Return (X, Y) of the center of cell containing provided text 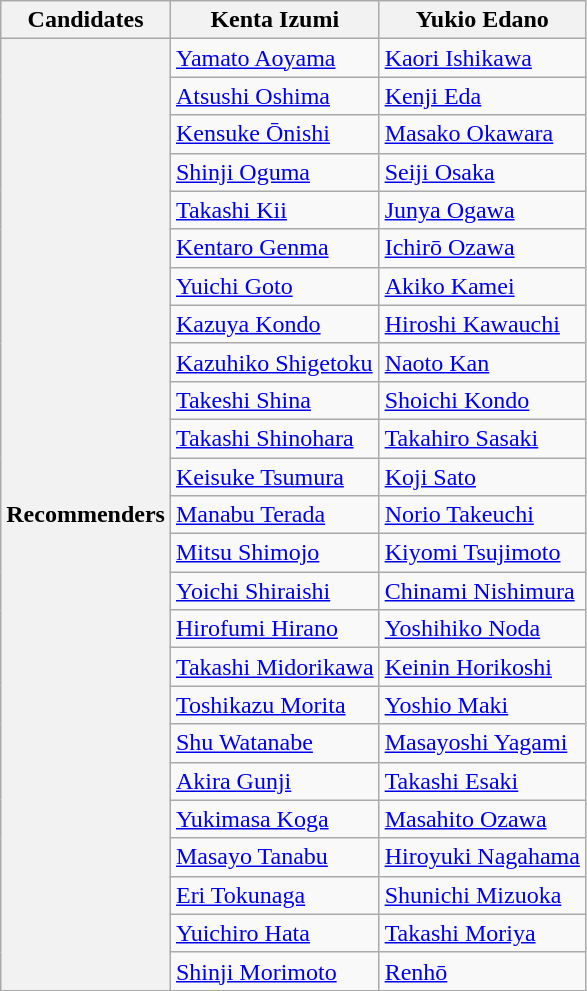
Yuichi Goto (274, 286)
Kaori Ishikawa (482, 58)
Masayo Tanabu (274, 857)
Masako Okawara (482, 134)
Takeshi Shina (274, 400)
Mitsu Shimojo (274, 553)
Recommenders (86, 515)
Yamato Aoyama (274, 58)
Renhō (482, 971)
Keinin Horikoshi (482, 667)
Toshikazu Morita (274, 705)
Masahito Ozawa (482, 819)
Yoshihiko Noda (482, 629)
Takashi Moriya (482, 933)
Takahiro Sasaki (482, 438)
Kenji Eda (482, 96)
Takashi Shinohara (274, 438)
Shu Watanabe (274, 743)
Keisuke Tsumura (274, 477)
Seiji Osaka (482, 172)
Takashi Midorikawa (274, 667)
Chinami Nishimura (482, 591)
Kazuhiko Shigetoku (274, 362)
Kentaro Genma (274, 248)
Shinji Oguma (274, 172)
Akiko Kamei (482, 286)
Manabu Terada (274, 515)
Shinji Morimoto (274, 971)
Akira Gunji (274, 781)
Kazuya Kondo (274, 324)
Junya Ogawa (482, 210)
Yoshio Maki (482, 705)
Koji Sato (482, 477)
Yuichiro Hata (274, 933)
Kenta Izumi (274, 20)
Eri Tokunaga (274, 895)
Masayoshi Yagami (482, 743)
Ichirō Ozawa (482, 248)
Candidates (86, 20)
Naoto Kan (482, 362)
Norio Takeuchi (482, 515)
Takashi Kii (274, 210)
Yukimasa Koga (274, 819)
Takashi Esaki (482, 781)
Yukio Edano (482, 20)
Hiroshi Kawauchi (482, 324)
Yoichi Shiraishi (274, 591)
Hiroyuki Nagahama (482, 857)
Kensuke Ōnishi (274, 134)
Shoichi Kondo (482, 400)
Atsushi Oshima (274, 96)
Shunichi Mizuoka (482, 895)
Hirofumi Hirano (274, 629)
Kiyomi Tsujimoto (482, 553)
